Detect which cell encompasses the target text, then output its [x, y] center coordinate. 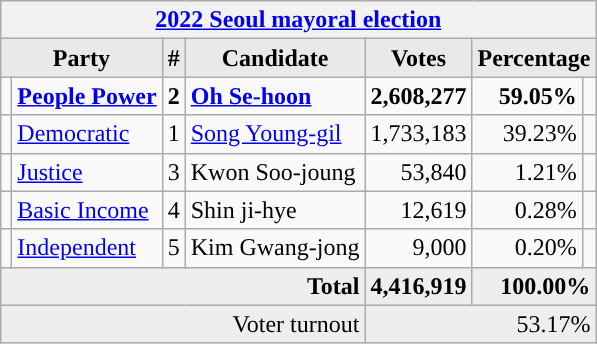
Candidate [275, 58]
Song Young-gil [275, 134]
Democratic [87, 134]
2,608,277 [418, 96]
Independent [87, 248]
3 [174, 172]
2022 Seoul mayoral election [298, 20]
Oh Se-hoon [275, 96]
4,416,919 [418, 286]
People Power [87, 96]
1,733,183 [418, 134]
59.05% [527, 96]
# [174, 58]
Total [183, 286]
1 [174, 134]
1.21% [527, 172]
0.20% [527, 248]
Voter turnout [183, 324]
2 [174, 96]
9,000 [418, 248]
53,840 [418, 172]
Percentage [534, 58]
39.23% [527, 134]
53.17% [480, 324]
Basic Income [87, 210]
12,619 [418, 210]
Kwon Soo-joung [275, 172]
Justice [87, 172]
Votes [418, 58]
5 [174, 248]
Kim Gwang-jong [275, 248]
Party [82, 58]
Shin ji-hye [275, 210]
0.28% [527, 210]
100.00% [534, 286]
4 [174, 210]
